Find where the given text appears and provide that cell's center as (x, y) coordinate. 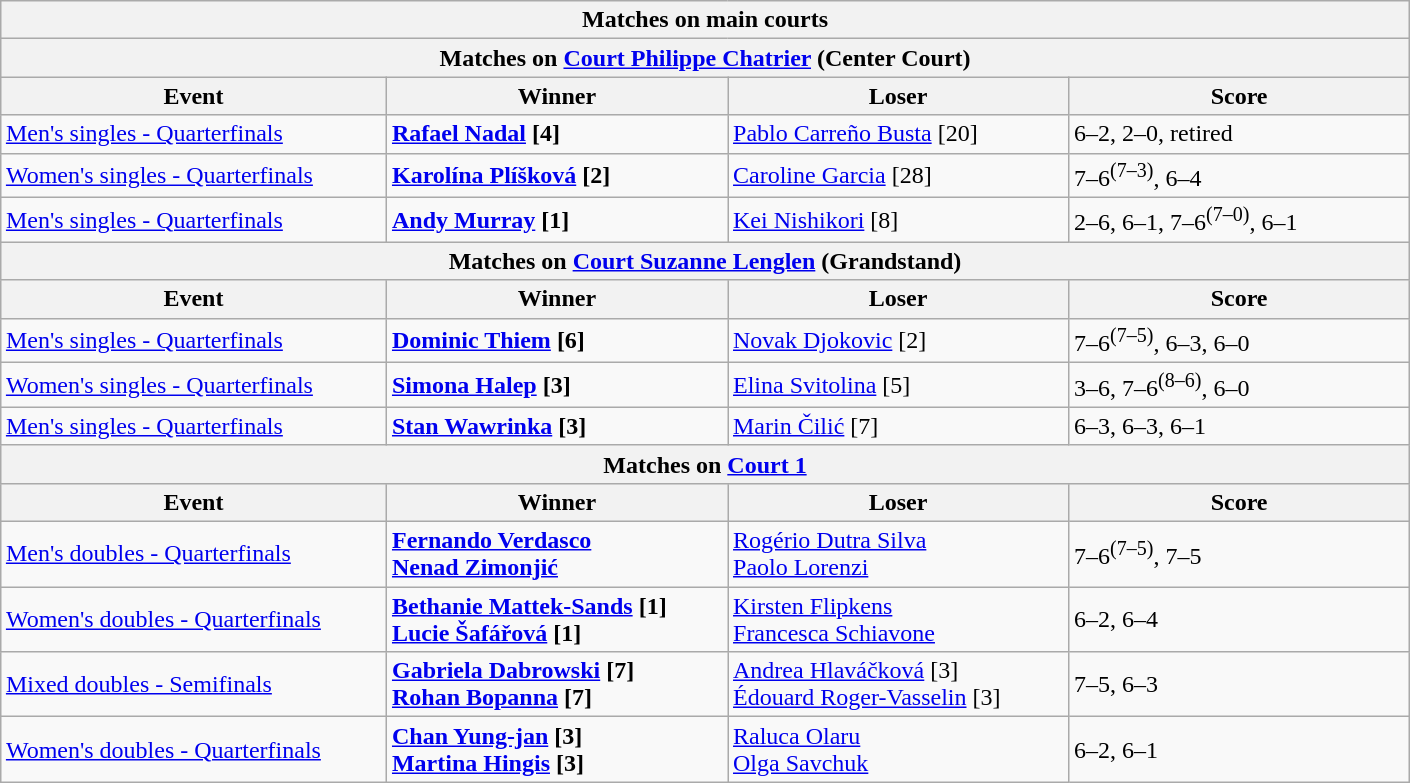
6–2, 6–1 (1240, 750)
3–6, 7–6(8–6), 6–0 (1240, 386)
2–6, 6–1, 7–6(7–0), 6–1 (1240, 220)
Simona Halep [3] (556, 386)
Mixed doubles - Semifinals (193, 684)
Matches on main courts (704, 20)
7–6(7–3), 6–4 (1240, 176)
Fernando Verdasco Nenad Zimonjić (556, 554)
Dominic Thiem [6] (556, 340)
Andy Murray [1] (556, 220)
Kirsten Flipkens Francesca Schiavone (898, 620)
6–2, 6–4 (1240, 620)
Matches on Court 1 (704, 464)
Matches on Court Philippe Chatrier (Center Court) (704, 58)
Rafael Nadal [4] (556, 134)
Matches on Court Suzanne Lenglen (Grandstand) (704, 261)
Andrea Hlaváčková [3] Édouard Roger-Vasselin [3] (898, 684)
Elina Svitolina [5] (898, 386)
Gabriela Dabrowski [7] Rohan Bopanna [7] (556, 684)
7–6(7–5), 7–5 (1240, 554)
Karolína Plíšková [2] (556, 176)
Rogério Dutra Silva Paolo Lorenzi (898, 554)
Novak Djokovic [2] (898, 340)
Raluca Olaru Olga Savchuk (898, 750)
Pablo Carreño Busta [20] (898, 134)
7–5, 6–3 (1240, 684)
Kei Nishikori [8] (898, 220)
Men's doubles - Quarterfinals (193, 554)
6–3, 6–3, 6–1 (1240, 426)
Chan Yung-jan [3] Martina Hingis [3] (556, 750)
7–6(7–5), 6–3, 6–0 (1240, 340)
Bethanie Mattek-Sands [1] Lucie Šafářová [1] (556, 620)
Stan Wawrinka [3] (556, 426)
Caroline Garcia [28] (898, 176)
6–2, 2–0, retired (1240, 134)
Marin Čilić [7] (898, 426)
